Identify which cell holds the provided text, then report its [X, Y] central coordinate. 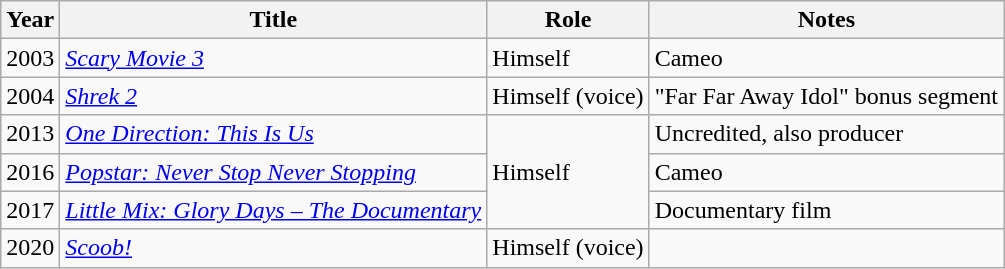
Scoob! [274, 248]
Role [568, 20]
Notes [826, 20]
2003 [30, 58]
2020 [30, 248]
One Direction: This Is Us [274, 134]
Year [30, 20]
2016 [30, 172]
Documentary film [826, 210]
Uncredited, also producer [826, 134]
Popstar: Never Stop Never Stopping [274, 172]
"Far Far Away Idol" bonus segment [826, 96]
2004 [30, 96]
Scary Movie 3 [274, 58]
Shrek 2 [274, 96]
Little Mix: Glory Days – The Documentary [274, 210]
2017 [30, 210]
2013 [30, 134]
Title [274, 20]
